Output the (X, Y) coordinate of the center of the cell containing the given text.  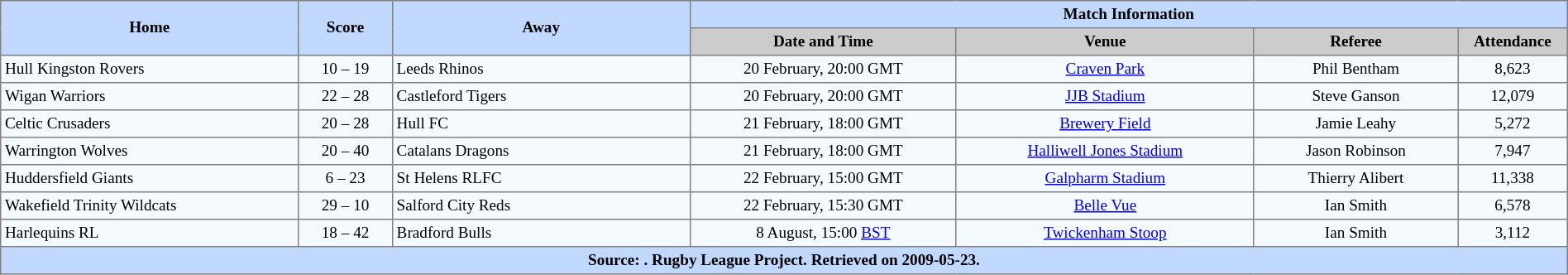
5,272 (1513, 124)
Venue (1105, 41)
Wigan Warriors (150, 96)
18 – 42 (346, 234)
Galpharm Stadium (1105, 179)
20 – 40 (346, 151)
Harlequins RL (150, 234)
JJB Stadium (1105, 96)
8 August, 15:00 BST (823, 234)
29 – 10 (346, 205)
Halliwell Jones Stadium (1105, 151)
Source: . Rugby League Project. Retrieved on 2009-05-23. (784, 260)
Steve Ganson (1355, 96)
St Helens RLFC (541, 179)
3,112 (1513, 234)
Castleford Tigers (541, 96)
Score (346, 28)
11,338 (1513, 179)
6 – 23 (346, 179)
Bradford Bulls (541, 234)
22 – 28 (346, 96)
Jason Robinson (1355, 151)
7,947 (1513, 151)
Salford City Reds (541, 205)
Referee (1355, 41)
22 February, 15:30 GMT (823, 205)
Date and Time (823, 41)
20 – 28 (346, 124)
Wakefield Trinity Wildcats (150, 205)
Huddersfield Giants (150, 179)
Leeds Rhinos (541, 70)
6,578 (1513, 205)
Warrington Wolves (150, 151)
Twickenham Stoop (1105, 234)
Craven Park (1105, 70)
Home (150, 28)
12,079 (1513, 96)
Match Information (1128, 15)
Attendance (1513, 41)
Jamie Leahy (1355, 124)
Celtic Crusaders (150, 124)
Thierry Alibert (1355, 179)
Phil Bentham (1355, 70)
8,623 (1513, 70)
Catalans Dragons (541, 151)
Hull Kingston Rovers (150, 70)
22 February, 15:00 GMT (823, 179)
10 – 19 (346, 70)
Away (541, 28)
Brewery Field (1105, 124)
Hull FC (541, 124)
Belle Vue (1105, 205)
